Capture the cell that displays the provided text and extract its (x, y) central coordinate. 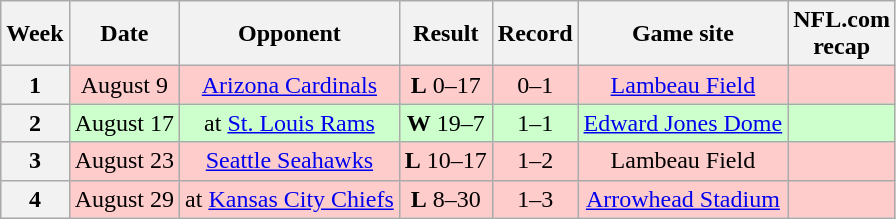
Edward Jones Dome (683, 123)
L 10–17 (446, 161)
W 19–7 (446, 123)
August 29 (124, 199)
at St. Louis Rams (290, 123)
August 17 (124, 123)
1–3 (535, 199)
L 0–17 (446, 85)
1 (35, 85)
1–1 (535, 123)
Game site (683, 34)
Record (535, 34)
0–1 (535, 85)
1–2 (535, 161)
L 8–30 (446, 199)
4 (35, 199)
3 (35, 161)
Arizona Cardinals (290, 85)
Date (124, 34)
at Kansas City Chiefs (290, 199)
Week (35, 34)
Seattle Seahawks (290, 161)
Arrowhead Stadium (683, 199)
August 23 (124, 161)
Opponent (290, 34)
2 (35, 123)
Result (446, 34)
NFL.comrecap (842, 34)
August 9 (124, 85)
